Output the [X, Y] coordinate of the center of the cell containing the given text.  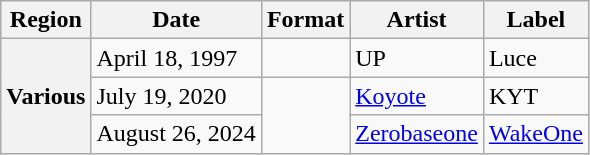
July 19, 2020 [176, 96]
April 18, 1997 [176, 58]
Various [46, 96]
Artist [417, 20]
Format [305, 20]
August 26, 2024 [176, 134]
Label [536, 20]
Zerobaseone [417, 134]
WakeOne [536, 134]
UP [417, 58]
KYT [536, 96]
Koyote [417, 96]
Region [46, 20]
Luce [536, 58]
Date [176, 20]
